Capture the cell that displays the provided text and extract its (X, Y) central coordinate. 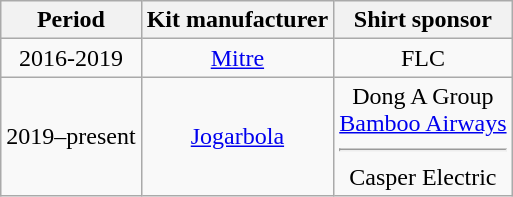
Jogarbola (238, 136)
Dong A Group Bamboo AirwaysCasper Electric (423, 136)
2016-2019 (71, 58)
Shirt sponsor (423, 20)
Kit manufacturer (238, 20)
Mitre (238, 58)
FLC (423, 58)
2019–present (71, 136)
Period (71, 20)
